Extract the (x, y) coordinate from the center of the cell holding the provided text.  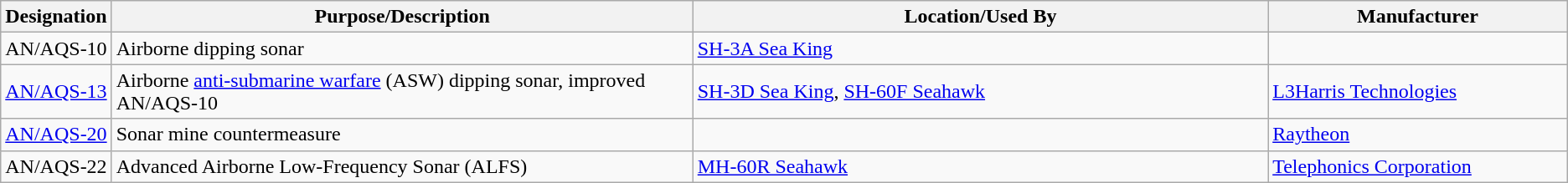
Sonar mine countermeasure (402, 135)
SH-3D Sea King, SH-60F Seahawk (980, 92)
SH-3A Sea King (980, 48)
Manufacturer (1418, 17)
Location/Used By (980, 17)
Purpose/Description (402, 17)
Telephonics Corporation (1418, 166)
Designation (56, 17)
Raytheon (1418, 135)
AN/AQS-10 (56, 48)
AN/AQS-13 (56, 92)
Airborne dipping sonar (402, 48)
AN/AQS-20 (56, 135)
AN/AQS-22 (56, 166)
MH-60R Seahawk (980, 166)
Advanced Airborne Low-Frequency Sonar (ALFS) (402, 166)
L3Harris Technologies (1418, 92)
Airborne anti-submarine warfare (ASW) dipping sonar, improved AN/AQS-10 (402, 92)
